Find where the given text appears and provide that cell's center as [x, y] coordinate. 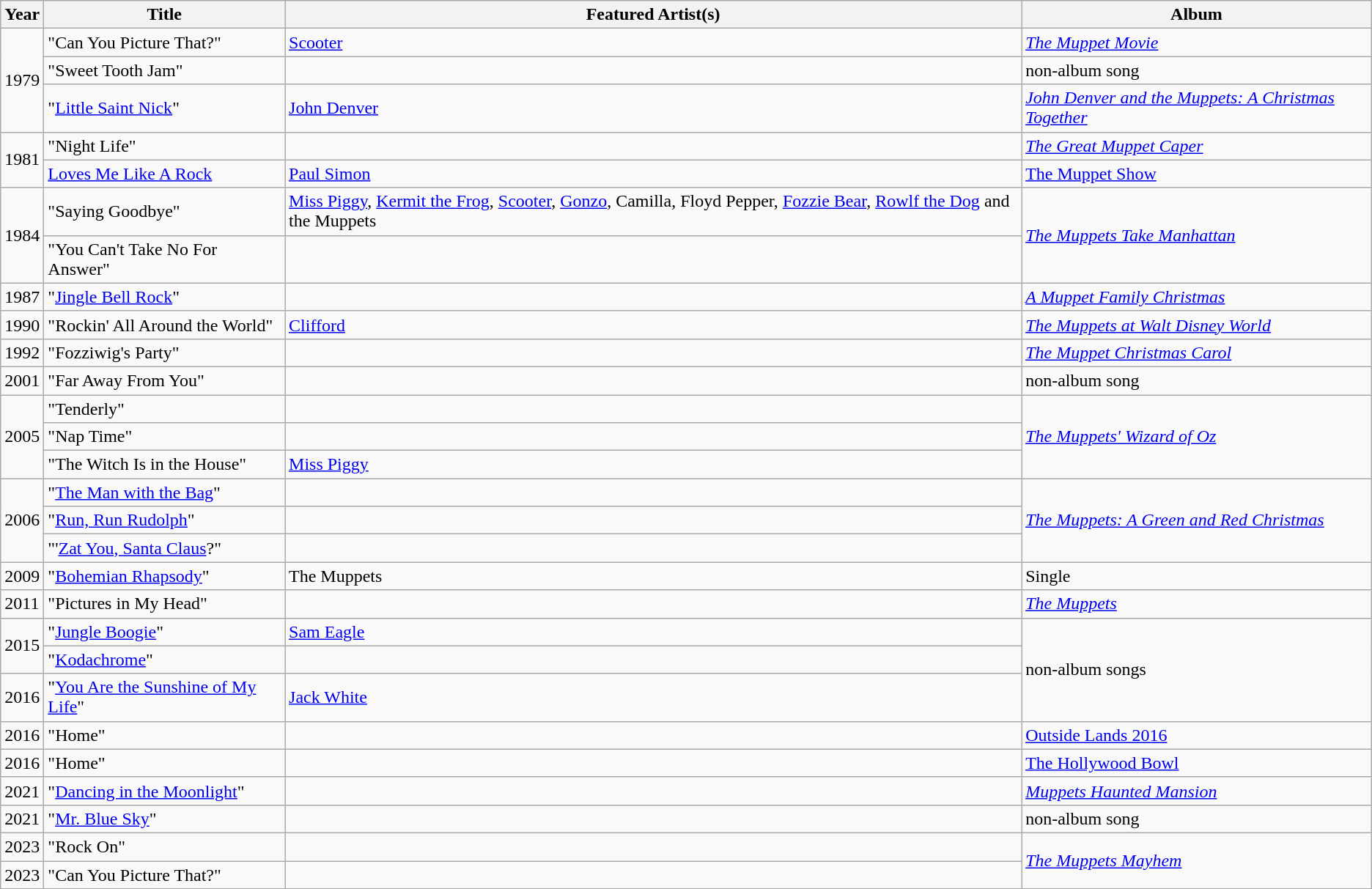
"Jungle Boogie" [164, 632]
2005 [22, 436]
2015 [22, 646]
1990 [22, 325]
Loves Me Like A Rock [164, 174]
Muppets Haunted Mansion [1197, 791]
The Muppet Christmas Carol [1197, 353]
"Rock On" [164, 846]
"Tenderly" [164, 408]
Clifford [654, 325]
Title [164, 15]
"Little Saint Nick" [164, 108]
Miss Piggy, Kermit the Frog, Scooter, Gonzo, Camilla, Floyd Pepper, Fozzie Bear, Rowlf the Dog and the Muppets [654, 211]
"Saying Goodbye" [164, 211]
Year [22, 15]
Featured Artist(s) [654, 15]
Jack White [654, 698]
2001 [22, 380]
Miss Piggy [654, 465]
non-album songs [1197, 670]
The Muppets at Walt Disney World [1197, 325]
2006 [22, 520]
The Great Muppet Caper [1197, 146]
1981 [22, 160]
"Bohemian Rhapsody" [164, 576]
"Fozziwig's Party" [164, 353]
A Muppet Family Christmas [1197, 297]
Single [1197, 576]
The Muppet Show [1197, 174]
Paul Simon [654, 174]
"You Are the Sunshine of My Life" [164, 698]
1992 [22, 353]
"Sweet Tooth Jam" [164, 70]
"Pictures in My Head" [164, 604]
"Rockin' All Around the World" [164, 325]
Outside Lands 2016 [1197, 735]
"Kodachrome" [164, 660]
Scooter [654, 43]
The Muppets' Wizard of Oz [1197, 436]
Sam Eagle [654, 632]
1979 [22, 81]
Album [1197, 15]
The Muppet Movie [1197, 43]
"Jingle Bell Rock" [164, 297]
1987 [22, 297]
"Nap Time" [164, 437]
The Muppets Take Manhattan [1197, 235]
2009 [22, 576]
"You Can't Take No For Answer" [164, 259]
"Far Away From You" [164, 380]
"Night Life" [164, 146]
"The Witch Is in the House" [164, 465]
"'Zat You, Santa Claus?" [164, 548]
John Denver [654, 108]
The Hollywood Bowl [1197, 763]
1984 [22, 235]
The Muppets: A Green and Red Christmas [1197, 520]
"Dancing in the Moonlight" [164, 791]
"Run, Run Rudolph" [164, 520]
2011 [22, 604]
"The Man with the Bag" [164, 493]
The Muppets Mayhem [1197, 860]
"Mr. Blue Sky" [164, 819]
John Denver and the Muppets: A Christmas Together [1197, 108]
